Detect which cell encompasses the target text, then output its [X, Y] center coordinate. 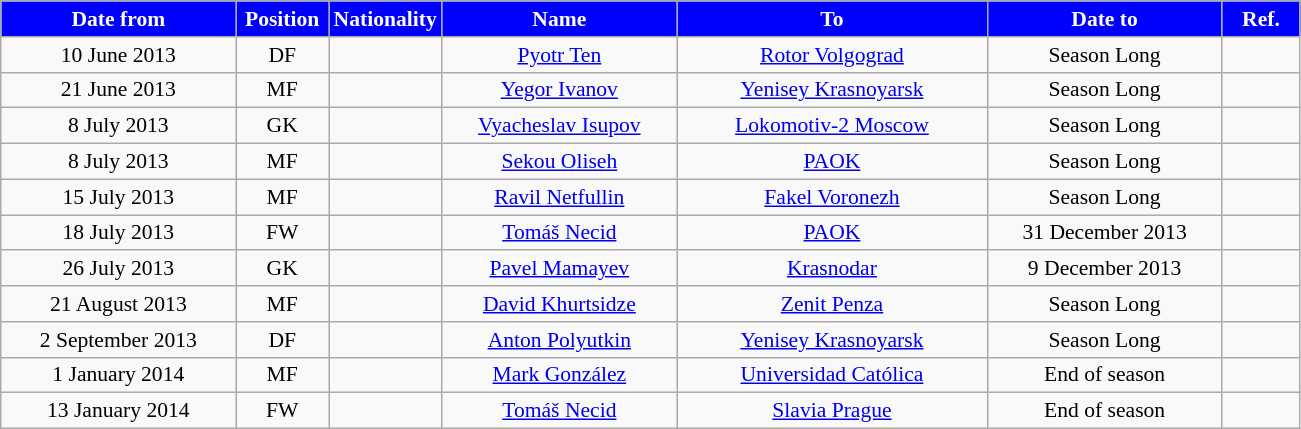
Name [560, 19]
Ref. [1261, 19]
21 June 2013 [118, 90]
Vyacheslav Isupov [560, 126]
Date to [1104, 19]
9 December 2013 [1104, 269]
David Khurtsidze [560, 304]
10 June 2013 [118, 55]
18 July 2013 [118, 233]
To [832, 19]
Position [282, 19]
13 January 2014 [118, 411]
Pavel Mamayev [560, 269]
Krasnodar [832, 269]
31 December 2013 [1104, 233]
2 September 2013 [118, 340]
21 August 2013 [118, 304]
Universidad Católica [832, 375]
Pyotr Ten [560, 55]
Anton Polyutkin [560, 340]
1 January 2014 [118, 375]
Yegor Ivanov [560, 90]
Rotor Volgograd [832, 55]
26 July 2013 [118, 269]
Mark González [560, 375]
15 July 2013 [118, 197]
Lokomotiv-2 Moscow [832, 126]
Fakel Voronezh [832, 197]
Nationality [384, 19]
Sekou Oliseh [560, 162]
Zenit Penza [832, 304]
Date from [118, 19]
Ravil Netfullin [560, 197]
Slavia Prague [832, 411]
